Pinpoint the cell where the given text exists, returning its (X, Y) midpoint coordinate. 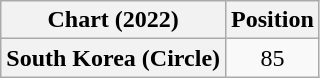
Position (273, 20)
85 (273, 58)
South Korea (Circle) (114, 58)
Chart (2022) (114, 20)
